Determine the (X, Y) coordinate at the center of the cell enclosing the given text.  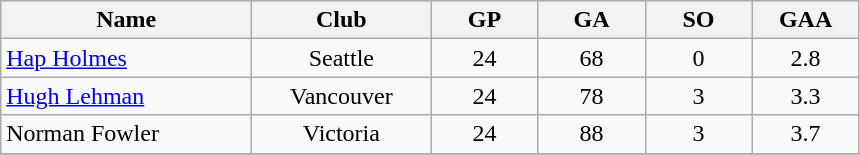
GAA (806, 20)
3.3 (806, 96)
Norman Fowler (126, 134)
Club (342, 20)
0 (698, 58)
2.8 (806, 58)
68 (592, 58)
Victoria (342, 134)
GA (592, 20)
78 (592, 96)
Vancouver (342, 96)
GP (484, 20)
SO (698, 20)
Hap Holmes (126, 58)
Seattle (342, 58)
Hugh Lehman (126, 96)
Name (126, 20)
3.7 (806, 134)
88 (592, 134)
